Output the [x, y] coordinate of the center of the cell containing the given text.  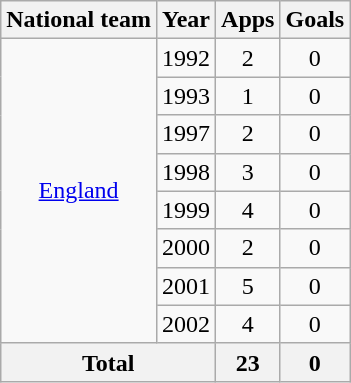
23 [248, 362]
England [79, 191]
1993 [186, 96]
2000 [186, 248]
5 [248, 286]
Year [186, 20]
3 [248, 172]
1992 [186, 58]
Goals [315, 20]
National team [79, 20]
1997 [186, 134]
Total [108, 362]
1999 [186, 210]
1998 [186, 172]
1 [248, 96]
Apps [248, 20]
2001 [186, 286]
2002 [186, 324]
